Scan for the cell matching the given text and deliver its (X, Y) coordinate at center. 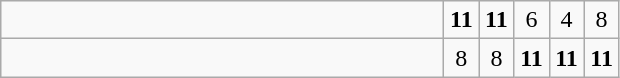
6 (532, 20)
4 (566, 20)
